Find where the given text appears and provide that cell's center as (x, y) coordinate. 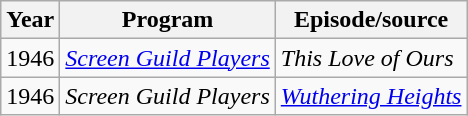
Program (168, 20)
This Love of Ours (371, 58)
Wuthering Heights (371, 96)
Year (30, 20)
Episode/source (371, 20)
